Return the [x, y] coordinate for the center point of the cell that contains the specified text.  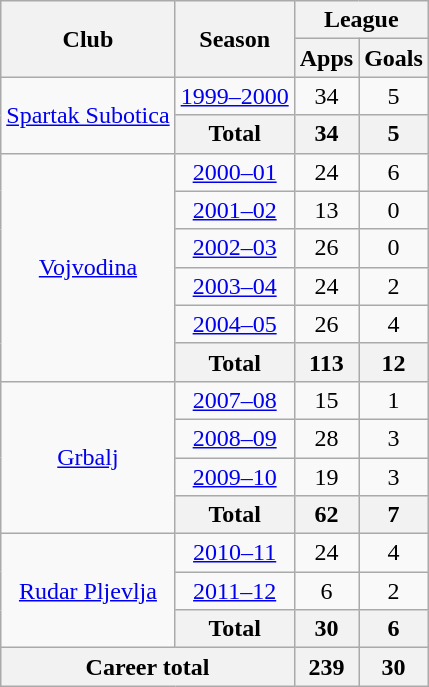
Career total [148, 667]
2011–12 [234, 591]
62 [326, 515]
2008–09 [234, 438]
1999–2000 [234, 96]
Rudar Pljevlja [88, 591]
2004–05 [234, 324]
2003–04 [234, 286]
2002–03 [234, 248]
2010–11 [234, 553]
Season [234, 39]
League [361, 20]
2001–02 [234, 210]
Goals [394, 58]
Apps [326, 58]
Spartak Subotica [88, 115]
13 [326, 210]
Club [88, 39]
2007–08 [234, 400]
2009–10 [234, 477]
Grbalj [88, 457]
7 [394, 515]
239 [326, 667]
113 [326, 362]
2000–01 [234, 172]
19 [326, 477]
Vojvodina [88, 267]
12 [394, 362]
1 [394, 400]
28 [326, 438]
15 [326, 400]
